For the text-containing cell, return its midpoint in [x, y] coordinate format. 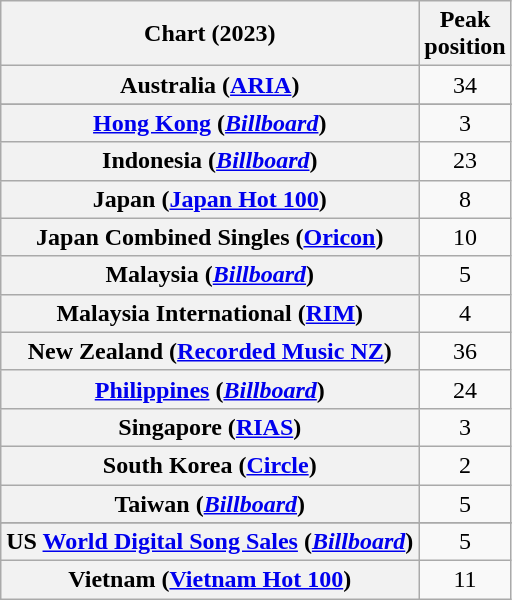
Malaysia International (RIM) [210, 313]
Australia (ARIA) [210, 85]
New Zealand (Recorded Music NZ) [210, 351]
Peakposition [465, 34]
36 [465, 351]
Singapore (RIAS) [210, 427]
34 [465, 85]
Vietnam (Vietnam Hot 100) [210, 580]
23 [465, 161]
Japan Combined Singles (Oricon) [210, 237]
Chart (2023) [210, 34]
Hong Kong (Billboard) [210, 123]
24 [465, 389]
Indonesia (Billboard) [210, 161]
Taiwan (Billboard) [210, 503]
2 [465, 465]
US World Digital Song Sales (Billboard) [210, 542]
11 [465, 580]
South Korea (Circle) [210, 465]
Malaysia (Billboard) [210, 275]
10 [465, 237]
4 [465, 313]
8 [465, 199]
Philippines (Billboard) [210, 389]
Japan (Japan Hot 100) [210, 199]
